Pinpoint the cell where the given text exists, returning its [x, y] midpoint coordinate. 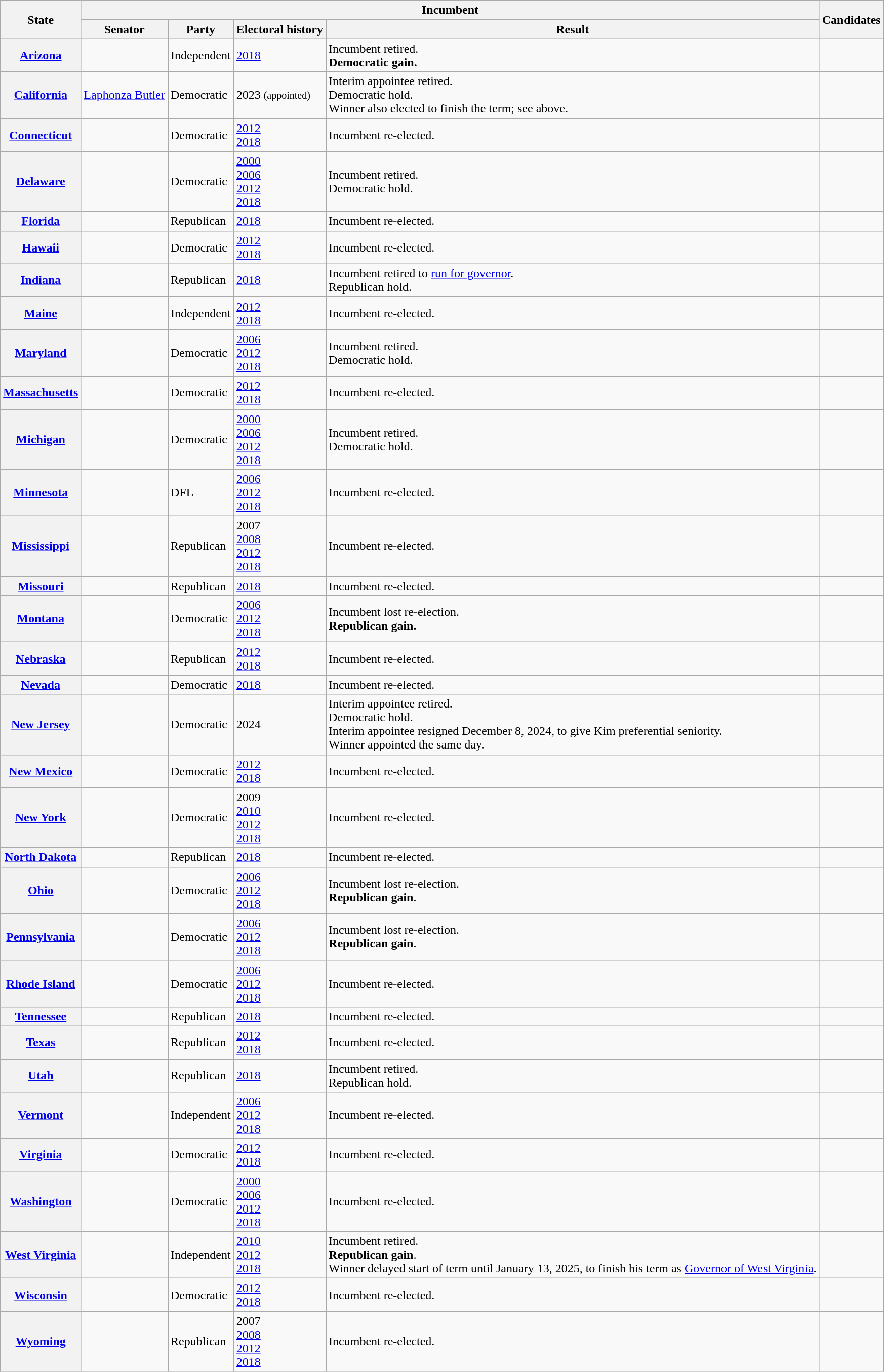
Nebraska [41, 659]
State [41, 20]
Rhode Island [41, 983]
Electoral history [279, 29]
Missouri [41, 586]
Laphonza Butler [125, 95]
Result [573, 29]
Incumbent retired.Republican gain. Winner delayed start of term until January 13, 2025, to finish his term as Governor of West Virginia. [573, 1255]
Senator [125, 29]
California [41, 95]
Party [201, 29]
Connecticut [41, 135]
Montana [41, 619]
Utah [41, 1075]
2010 20122018 [279, 1255]
2023 (appointed) [279, 95]
Tennessee [41, 1016]
West Virginia [41, 1255]
Texas [41, 1043]
Virginia [41, 1155]
2024 [279, 725]
Incumbent [450, 10]
Washington [41, 1201]
New Mexico [41, 771]
Interim appointee retired.Democratic hold.Winner also elected to finish the term; see above. [573, 95]
Candidates [852, 20]
2009 2010 20122018 [279, 818]
Mississippi [41, 547]
Michigan [41, 439]
Nevada [41, 685]
New Jersey [41, 725]
Indiana [41, 280]
Maryland [41, 353]
Hawaii [41, 247]
Incumbent retired.Republican hold. [573, 1075]
Ohio [41, 890]
Minnesota [41, 493]
Massachusetts [41, 393]
Pennsylvania [41, 937]
Florida [41, 221]
Delaware [41, 181]
North Dakota [41, 857]
New York [41, 818]
Maine [41, 313]
Wyoming [41, 1341]
Wisconsin [41, 1295]
Incumbent retired to run for governor.Republican hold. [573, 280]
DFL [201, 493]
Arizona [41, 56]
Incumbent retired.Democratic gain. [573, 56]
Vermont [41, 1115]
